Output the (x, y) coordinate of the center of the cell containing the given text.  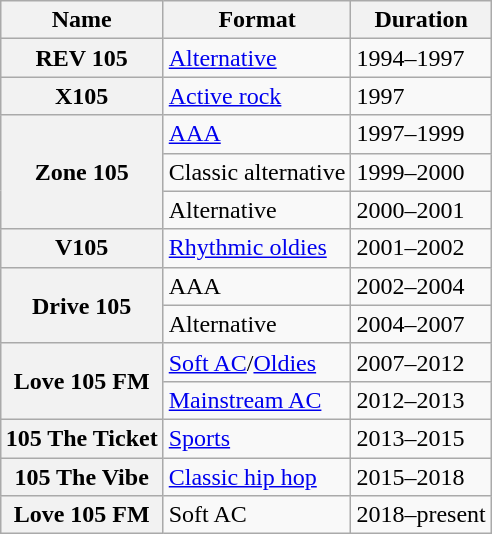
1997–1999 (421, 134)
1997 (421, 96)
2004–2007 (421, 324)
Mainstream AC (257, 400)
Sports (257, 438)
V105 (82, 248)
Soft AC/Oldies (257, 362)
2001–2002 (421, 248)
2007–2012 (421, 362)
2018–present (421, 515)
2013–2015 (421, 438)
Classic hip hop (257, 477)
Rhythmic oldies (257, 248)
Active rock (257, 96)
2002–2004 (421, 286)
Name (82, 20)
2000–2001 (421, 210)
Drive 105 (82, 305)
X105 (82, 96)
Format (257, 20)
Zone 105 (82, 172)
REV 105 (82, 58)
105 The Ticket (82, 438)
1994–1997 (421, 58)
2012–2013 (421, 400)
Duration (421, 20)
Soft AC (257, 515)
2015–2018 (421, 477)
Classic alternative (257, 172)
105 The Vibe (82, 477)
1999–2000 (421, 172)
